Provide the (x, y) coordinate of the cell's center where the given text is located.  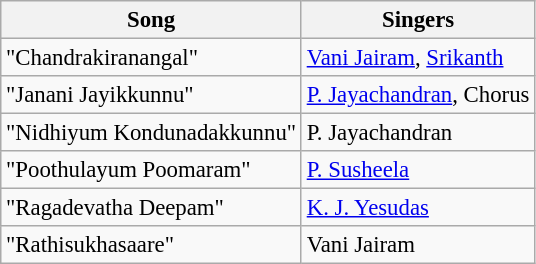
"Rathisukhasaare" (152, 245)
"Nidhiyum Kondunadakkunnu" (152, 133)
P. Susheela (418, 170)
P. Jayachandran (418, 133)
"Chandrakiranangal" (152, 58)
Singers (418, 20)
Vani Jairam, Srikanth (418, 58)
P. Jayachandran, Chorus (418, 95)
"Ragadevatha Deepam" (152, 208)
"Janani Jayikkunnu" (152, 95)
Vani Jairam (418, 245)
Song (152, 20)
"Poothulayum Poomaram" (152, 170)
K. J. Yesudas (418, 208)
